Determine the [X, Y] coordinate at the center of the cell enclosing the given text.  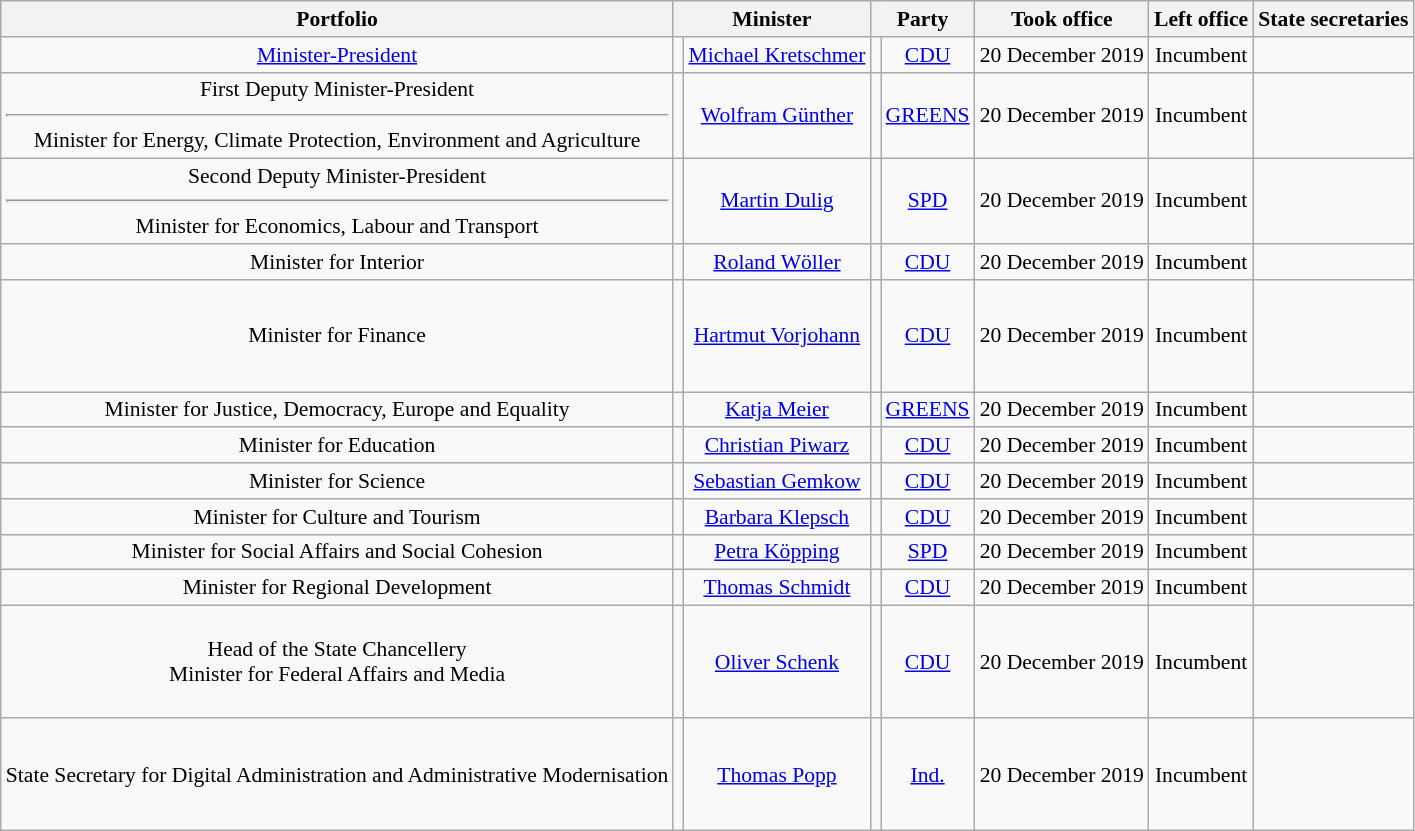
Michael Kretschmer [776, 55]
Left office [1201, 19]
Oliver Schenk [776, 662]
Minister for Social Affairs and Social Cohesion [338, 552]
Minister [772, 19]
Roland Wöller [776, 262]
First Deputy Minister-PresidentMinister for Energy, Climate Protection, Environment and Agriculture [338, 115]
Thomas Popp [776, 774]
Barbara Klepsch [776, 517]
Christian Piwarz [776, 446]
State Secretary for Digital Administration and Administrative Modernisation [338, 774]
Thomas Schmidt [776, 588]
Minister for Science [338, 481]
Minister for Regional Development [338, 588]
Party [922, 19]
Wolfram Günther [776, 115]
Hartmut Vorjohann [776, 335]
State secretaries [1333, 19]
Katja Meier [776, 410]
Minister for Finance [338, 335]
Minister-President [338, 55]
Ind. [928, 774]
Minister for Justice, Democracy, Europe and Equality [338, 410]
Portfolio [338, 19]
Martin Dulig [776, 201]
Minister for Education [338, 446]
Minister for Culture and Tourism [338, 517]
Head of the State ChancelleryMinister for Federal Affairs and Media [338, 662]
Minister for Interior [338, 262]
Petra Köpping [776, 552]
Took office [1062, 19]
Second Deputy Minister-PresidentMinister for Economics, Labour and Transport [338, 201]
Sebastian Gemkow [776, 481]
